From the cell containing the given text, extract its center point as [X, Y] coordinate. 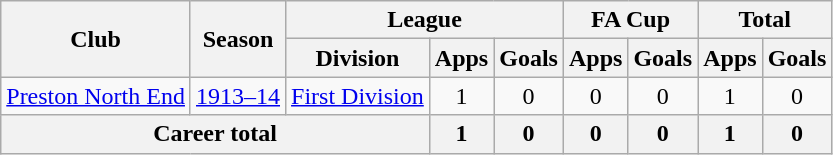
Career total [216, 134]
League [425, 20]
Club [96, 39]
First Division [358, 96]
1913–14 [238, 96]
Total [765, 20]
Preston North End [96, 96]
Division [358, 58]
Season [238, 39]
FA Cup [630, 20]
